Return [X, Y] of the center of cell containing provided text 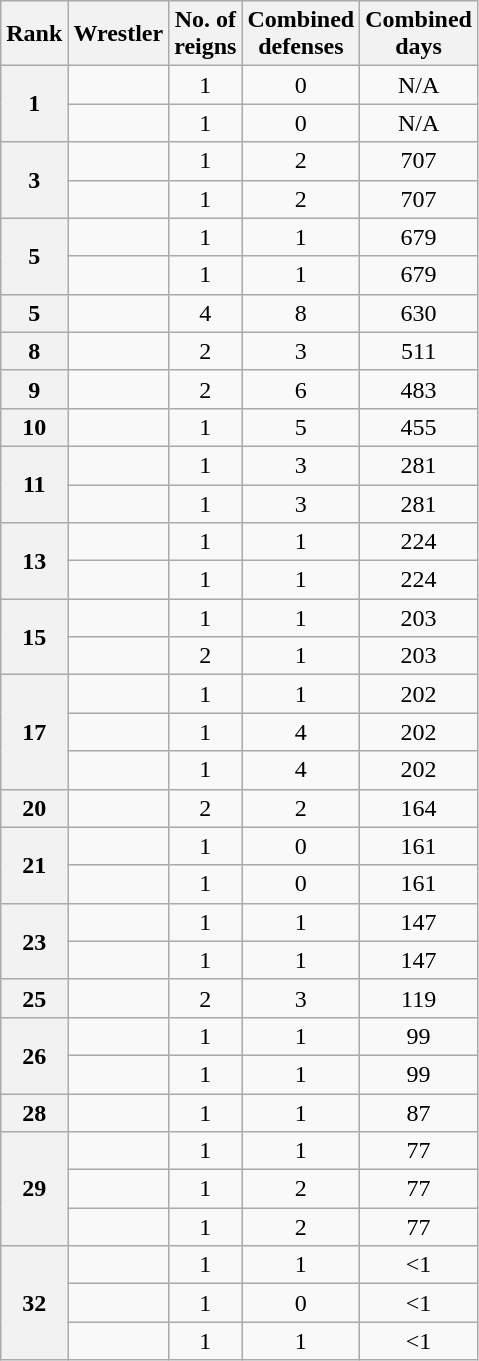
164 [419, 808]
10 [34, 427]
119 [419, 998]
No. ofreigns [206, 34]
13 [34, 561]
25 [34, 998]
Combineddefenses [301, 34]
15 [34, 637]
Wrestler [118, 34]
511 [419, 351]
Combineddays [419, 34]
483 [419, 389]
21 [34, 865]
28 [34, 1113]
6 [301, 389]
26 [34, 1055]
11 [34, 484]
29 [34, 1189]
9 [34, 389]
23 [34, 941]
17 [34, 732]
Rank [34, 34]
630 [419, 313]
87 [419, 1113]
455 [419, 427]
32 [34, 1303]
20 [34, 808]
